Extract the (X, Y) coordinate from the center of the cell holding the provided text.  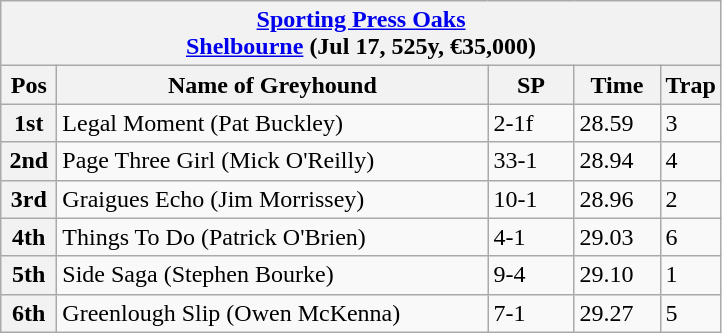
Trap (690, 85)
Pos (29, 85)
Greenlough Slip (Owen McKenna) (272, 313)
29.27 (617, 313)
5th (29, 275)
2-1f (531, 123)
Name of Greyhound (272, 85)
28.59 (617, 123)
1 (690, 275)
6th (29, 313)
6 (690, 237)
9-4 (531, 275)
3 (690, 123)
28.96 (617, 199)
33-1 (531, 161)
SP (531, 85)
7-1 (531, 313)
Sporting Press Oaks Shelbourne (Jul 17, 525y, €35,000) (362, 34)
29.03 (617, 237)
Graigues Echo (Jim Morrissey) (272, 199)
Time (617, 85)
Legal Moment (Pat Buckley) (272, 123)
1st (29, 123)
29.10 (617, 275)
28.94 (617, 161)
Page Three Girl (Mick O'Reilly) (272, 161)
10-1 (531, 199)
2nd (29, 161)
4-1 (531, 237)
5 (690, 313)
2 (690, 199)
4th (29, 237)
Side Saga (Stephen Bourke) (272, 275)
4 (690, 161)
Things To Do (Patrick O'Brien) (272, 237)
3rd (29, 199)
